For the text-containing cell, return its midpoint in (X, Y) coordinate format. 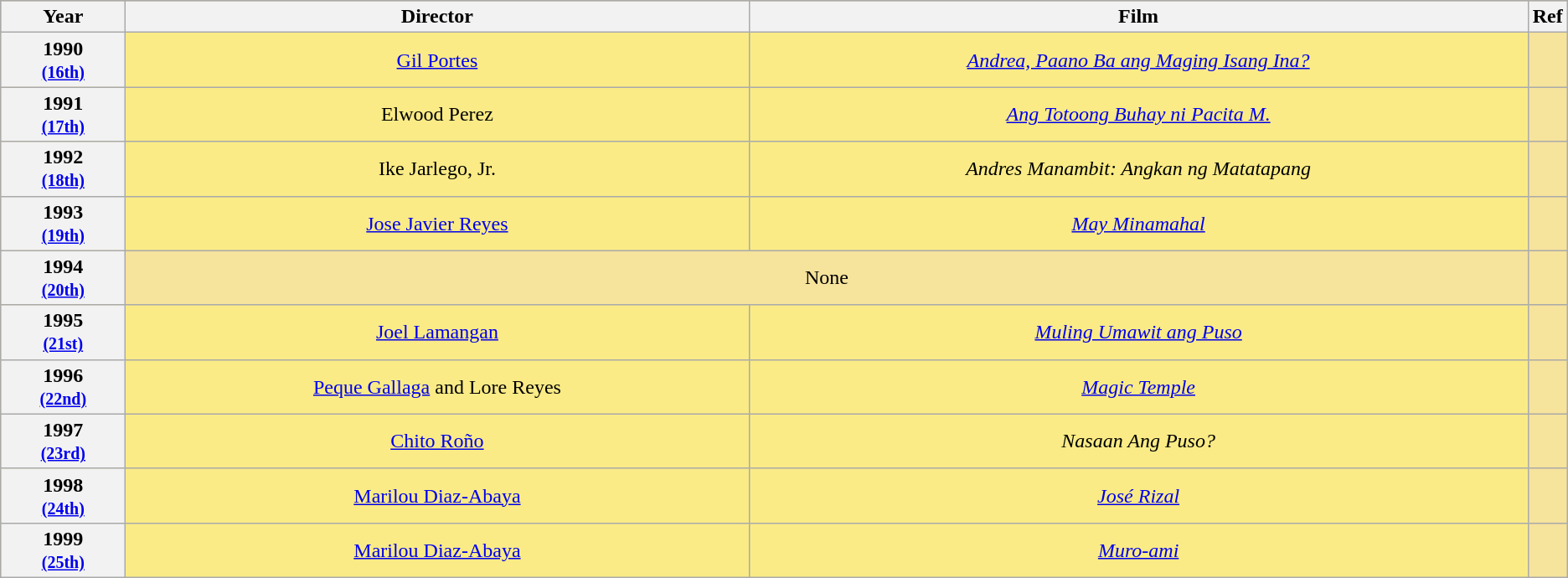
Jose Javier Reyes (437, 223)
May Minamahal (1138, 223)
Film (1138, 17)
1993 (19th) (64, 223)
1992 (18th) (64, 169)
Gil Portes (437, 60)
Muro-ami (1138, 550)
Chito Roño (437, 441)
1996 (22nd) (64, 387)
Joel Lamangan (437, 332)
1998 (24th) (64, 496)
Andres Manambit: Angkan ng Matatapang (1138, 169)
Ang Totoong Buhay ni Pacita M. (1138, 114)
1999 (25th) (64, 550)
Muling Umawit ang Puso (1138, 332)
José Rizal (1138, 496)
1991 (17th) (64, 114)
1994 (20th) (64, 278)
Andrea, Paano Ba ang Maging Isang Ina? (1138, 60)
Nasaan Ang Puso? (1138, 441)
Elwood Perez (437, 114)
1997 (23rd) (64, 441)
1995 (21st) (64, 332)
Peque Gallaga and Lore Reyes (437, 387)
None (827, 278)
Ike Jarlego, Jr. (437, 169)
1990 (16th) (64, 60)
Ref (1548, 17)
Year (64, 17)
Director (437, 17)
Magic Temple (1138, 387)
